Search for the cell housing the specified text and yield its (x, y) center coordinate. 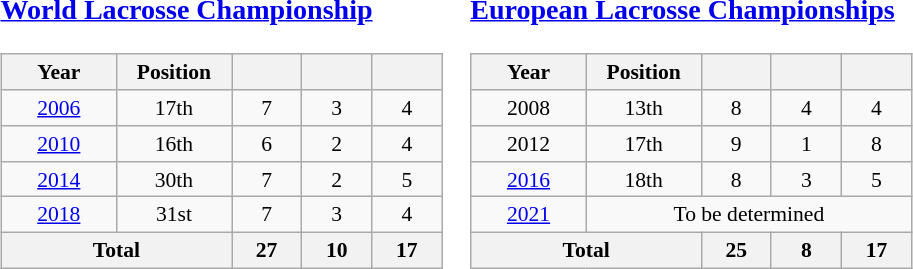
9 (736, 144)
25 (736, 251)
13th (644, 108)
6 (267, 144)
31st (174, 215)
2006 (58, 108)
18th (644, 179)
2018 (58, 215)
To be determined (749, 215)
30th (174, 179)
2014 (58, 179)
1 (806, 144)
16th (174, 144)
27 (267, 251)
2008 (528, 108)
2012 (528, 144)
2010 (58, 144)
10 (337, 251)
2021 (528, 215)
2016 (528, 179)
